Search for the cell housing the specified text and yield its [x, y] center coordinate. 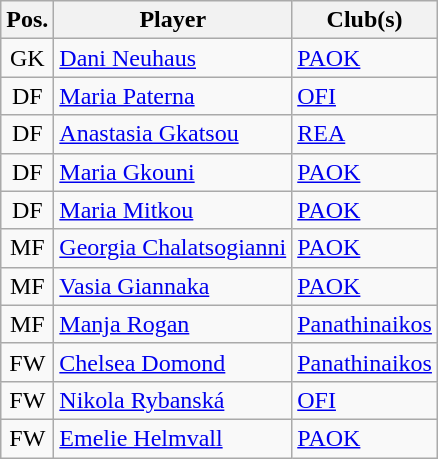
Maria Paterna [173, 96]
Dani Neuhaus [173, 58]
Georgia Chalatsogianni [173, 248]
REA [365, 134]
Maria Gkouni [173, 172]
Pos. [28, 20]
Anastasia Gkatsou [173, 134]
GK [28, 58]
Player [173, 20]
Vasia Giannaka [173, 286]
Maria Mitkou [173, 210]
Emelie Helmvall [173, 438]
Chelsea Domond [173, 362]
Club(s) [365, 20]
Manja Rogan [173, 324]
Nikola Rybanská [173, 400]
